Pinpoint the cell where the given text exists, returning its [X, Y] midpoint coordinate. 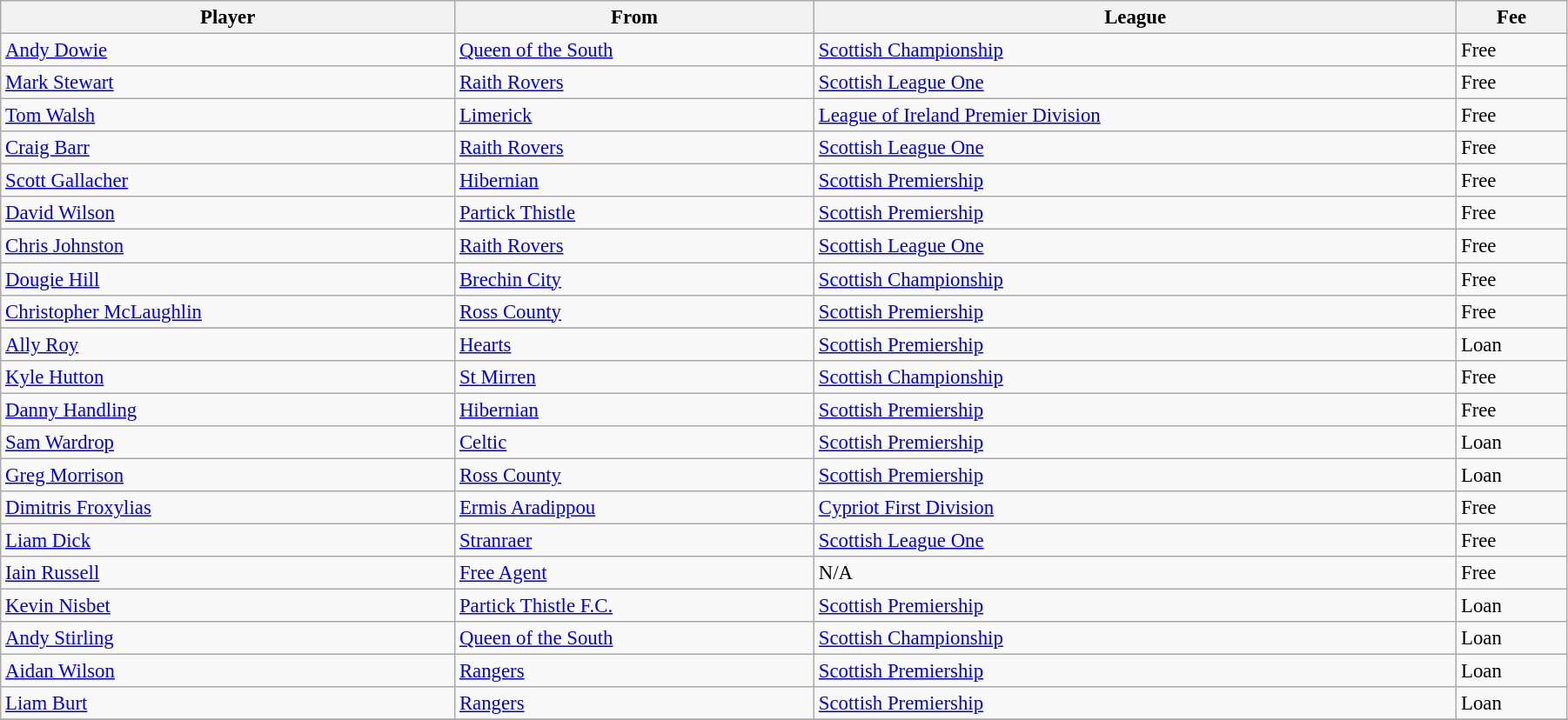
Brechin City [635, 279]
Kyle Hutton [228, 377]
Chris Johnston [228, 246]
Dougie Hill [228, 279]
From [635, 17]
Limerick [635, 116]
Danny Handling [228, 410]
Sam Wardrop [228, 443]
Cypriot First Division [1136, 508]
League [1136, 17]
N/A [1136, 573]
Andy Dowie [228, 50]
Ally Roy [228, 344]
Ermis Aradippou [635, 508]
Liam Burt [228, 703]
Player [228, 17]
St Mirren [635, 377]
Tom Walsh [228, 116]
Fee [1512, 17]
Scott Gallacher [228, 181]
Partick Thistle [635, 213]
Stranraer [635, 540]
League of Ireland Premier Division [1136, 116]
Partick Thistle F.C. [635, 606]
Andy Stirling [228, 638]
Hearts [635, 344]
Celtic [635, 443]
Craig Barr [228, 148]
Christopher McLaughlin [228, 311]
Liam Dick [228, 540]
David Wilson [228, 213]
Aidan Wilson [228, 671]
Greg Morrison [228, 475]
Iain Russell [228, 573]
Free Agent [635, 573]
Kevin Nisbet [228, 606]
Mark Stewart [228, 83]
Dimitris Froxylias [228, 508]
